Pinpoint the cell where the given text exists, returning its (x, y) midpoint coordinate. 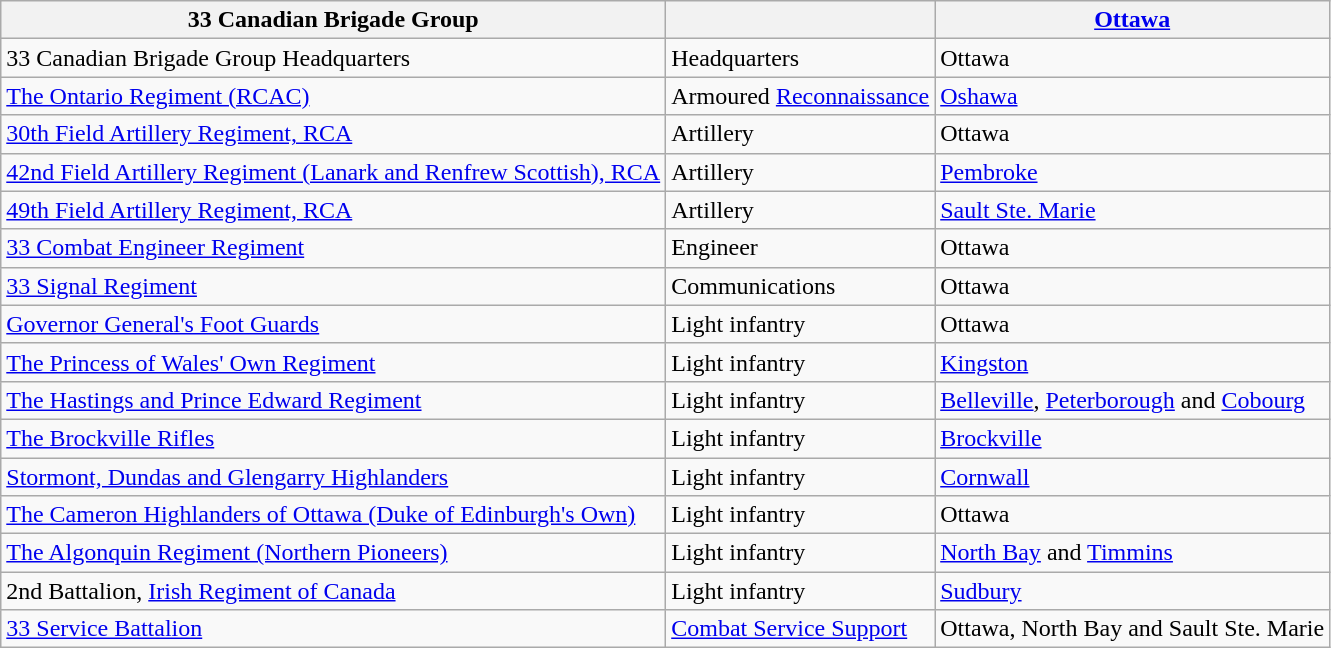
The Brockville Rifles (334, 438)
Governor General's Foot Guards (334, 324)
33 Service Battalion (334, 629)
Cornwall (1132, 477)
Brockville (1132, 438)
33 Canadian Brigade Group (334, 20)
The Algonquin Regiment (Northern Pioneers) (334, 553)
Sault Ste. Marie (1132, 210)
North Bay and Timmins (1132, 553)
Combat Service Support (800, 629)
The Princess of Wales' Own Regiment (334, 362)
Communications (800, 286)
33 Signal Regiment (334, 286)
Ottawa, North Bay and Sault Ste. Marie (1132, 629)
Kingston (1132, 362)
Pembroke (1132, 172)
33 Canadian Brigade Group Headquarters (334, 58)
Armoured Reconnaissance (800, 96)
42nd Field Artillery Regiment (Lanark and Renfrew Scottish), RCA (334, 172)
Belleville, Peterborough and Cobourg (1132, 400)
Oshawa (1132, 96)
33 Combat Engineer Regiment (334, 248)
Headquarters (800, 58)
The Hastings and Prince Edward Regiment (334, 400)
Engineer (800, 248)
2nd Battalion, Irish Regiment of Canada (334, 591)
30th Field Artillery Regiment, RCA (334, 134)
49th Field Artillery Regiment, RCA (334, 210)
The Ontario Regiment (RCAC) (334, 96)
Sudbury (1132, 591)
Stormont, Dundas and Glengarry Highlanders (334, 477)
The Cameron Highlanders of Ottawa (Duke of Edinburgh's Own) (334, 515)
